Extract the [x, y] coordinate from the center of the cell holding the provided text.  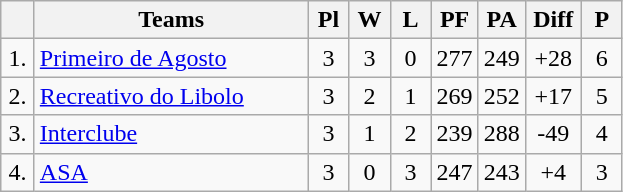
+4 [553, 172]
P [602, 20]
Diff [553, 20]
247 [454, 172]
Primeiro de Agosto [171, 58]
W [370, 20]
PF [454, 20]
Pl [328, 20]
288 [502, 134]
+28 [553, 58]
3. [18, 134]
5 [602, 96]
277 [454, 58]
Teams [171, 20]
+17 [553, 96]
6 [602, 58]
269 [454, 96]
L [410, 20]
2. [18, 96]
239 [454, 134]
4 [602, 134]
Interclube [171, 134]
243 [502, 172]
249 [502, 58]
1. [18, 58]
Recreativo do Libolo [171, 96]
ASA [171, 172]
252 [502, 96]
4. [18, 172]
-49 [553, 134]
PA [502, 20]
